From the cell containing the given text, extract its center point as (X, Y) coordinate. 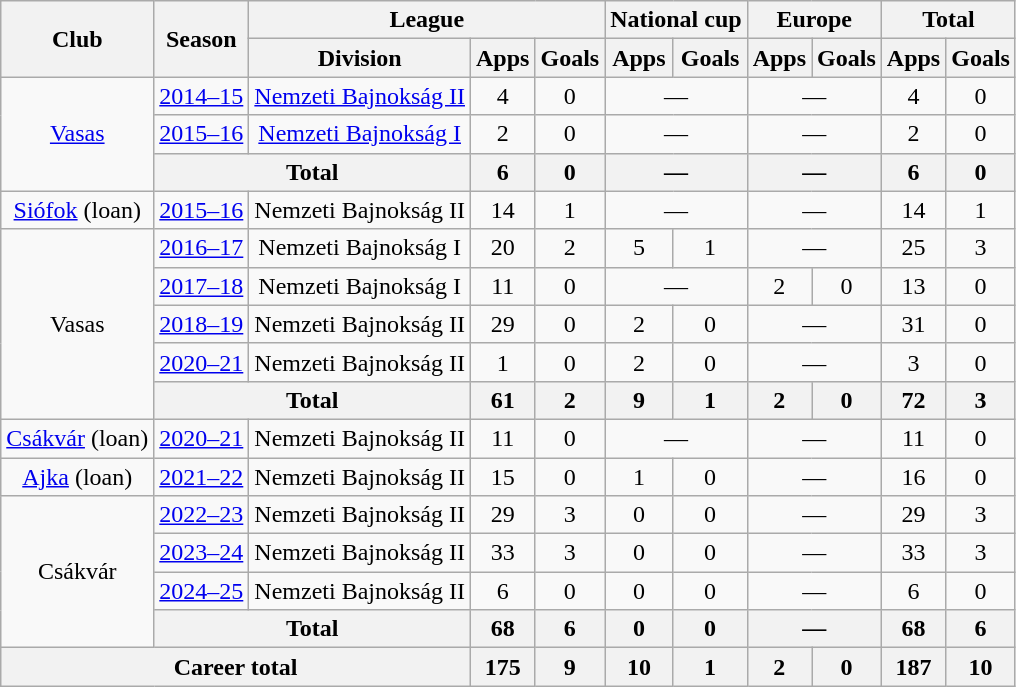
Europe (814, 20)
2016–17 (202, 248)
League (427, 20)
20 (503, 248)
2014–15 (202, 96)
National cup (676, 20)
Career total (236, 667)
2017–18 (202, 286)
13 (913, 286)
2018–19 (202, 324)
Club (78, 39)
2023–24 (202, 553)
16 (913, 477)
Csákvár (78, 572)
72 (913, 400)
31 (913, 324)
5 (639, 248)
15 (503, 477)
2022–23 (202, 515)
Season (202, 39)
Csákvár (loan) (78, 438)
25 (913, 248)
61 (503, 400)
Siófok (loan) (78, 210)
2021–22 (202, 477)
187 (913, 667)
2024–25 (202, 591)
Ajka (loan) (78, 477)
Division (360, 58)
175 (503, 667)
